Extract the (X, Y) coordinate from the center of the cell holding the provided text.  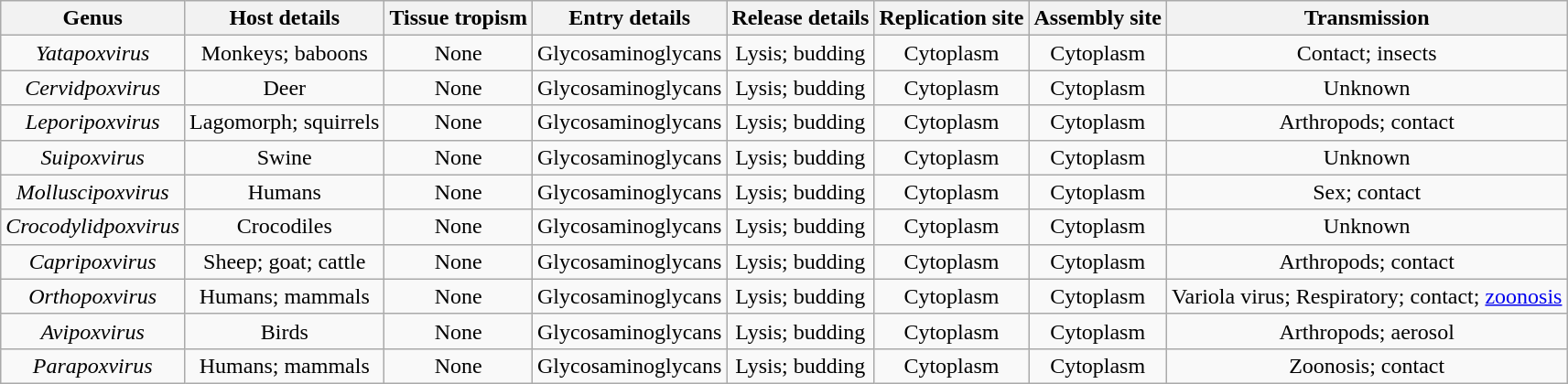
Deer (285, 88)
Orthopoxvirus (93, 296)
Leporipoxvirus (93, 123)
Arthropods; aerosol (1367, 331)
Parapoxvirus (93, 366)
Yatapoxvirus (93, 53)
Sheep; goat; cattle (285, 261)
Lagomorph; squirrels (285, 123)
Contact; insects (1367, 53)
Sex; contact (1367, 192)
Variola virus; Respiratory; contact; zoonosis (1367, 296)
Cervidpoxvirus (93, 88)
Birds (285, 331)
Genus (93, 18)
Assembly site (1098, 18)
Release details (800, 18)
Host details (285, 18)
Crocodiles (285, 227)
Crocodylidpoxvirus (93, 227)
Suipoxvirus (93, 157)
Humans (285, 192)
Tissue tropism (459, 18)
Zoonosis; contact (1367, 366)
Entry details (629, 18)
Swine (285, 157)
Avipoxvirus (93, 331)
Capripoxvirus (93, 261)
Replication site (952, 18)
Monkeys; baboons (285, 53)
Transmission (1367, 18)
Molluscipoxvirus (93, 192)
